Search for the cell housing the specified text and yield its (x, y) center coordinate. 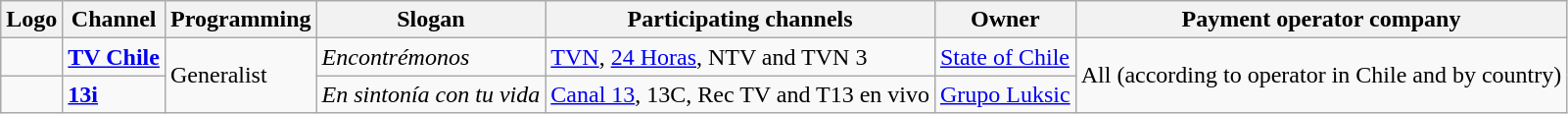
Logo (31, 20)
Generalist (241, 76)
En sintonía con tu vida (431, 94)
13i (114, 94)
State of Chile (1005, 57)
Programming (241, 20)
Payment operator company (1321, 20)
Grupo Luksic (1005, 94)
TVN, 24 Horas, NTV and TVN 3 (740, 57)
Slogan (431, 20)
Encontrémonos (431, 57)
Participating channels (740, 20)
TV Chile (114, 57)
Channel (114, 20)
Owner (1005, 20)
Canal 13, 13C, Rec TV and T13 en vivo (740, 94)
All (according to operator in Chile and by country) (1321, 76)
